Determine the (x, y) coordinate at the center of the cell enclosing the given text.  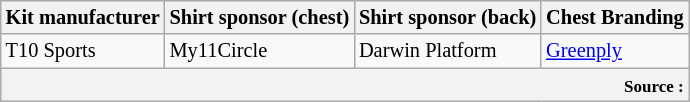
My11Circle (260, 51)
Kit manufacturer (83, 17)
Shirt sponsor (chest) (260, 17)
T10 Sports (83, 51)
Source : (345, 85)
Greenply (614, 51)
Shirt sponsor (back) (448, 17)
Chest Branding (614, 17)
Darwin Platform (448, 51)
